Scan for the cell matching the given text and deliver its [x, y] coordinate at center. 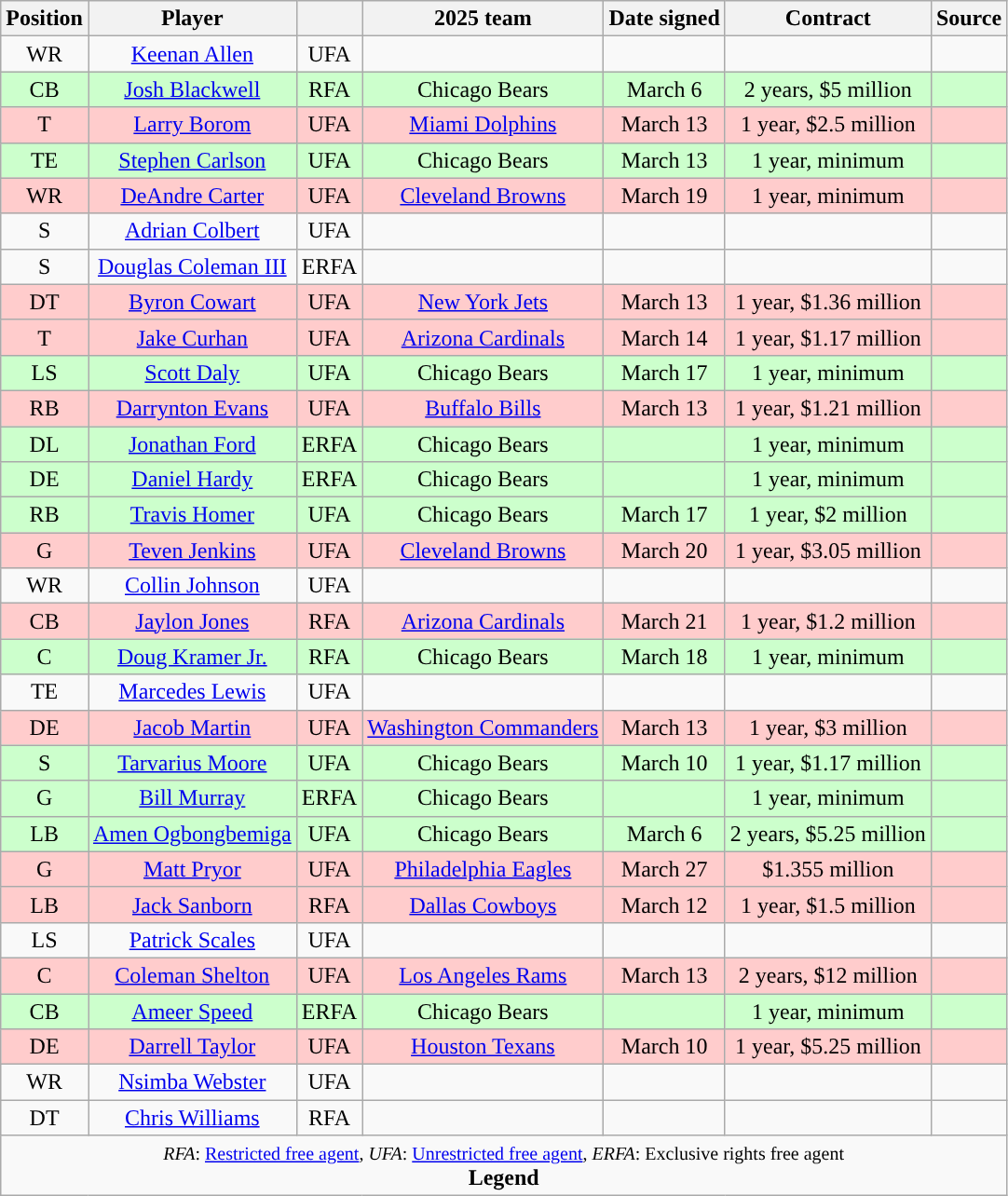
1 year, $3 million [827, 727]
Buffalo Bills [483, 408]
Scott Daly [192, 373]
Source [969, 19]
Miami Dolphins [483, 125]
Matt Pryor [192, 869]
Travis Homer [192, 515]
1 year, $1.5 million [827, 904]
Jack Sanborn [192, 904]
DL [45, 444]
DeAndre Carter [192, 196]
Jacob Martin [192, 727]
Marcedes Lewis [192, 692]
Jaylon Jones [192, 621]
Doug Kramer Jr. [192, 657]
Jonathan Ford [192, 444]
March 19 [664, 196]
Darrell Taylor [192, 1047]
Keenan Allen [192, 54]
1 year, $1.36 million [827, 302]
Dallas Cowboys [483, 904]
Coleman Shelton [192, 975]
Collin Johnson [192, 586]
1 year, $2.5 million [827, 125]
Tarvarius Moore [192, 763]
Stephen Carlson [192, 160]
1 year, $2 million [827, 515]
March 12 [664, 904]
1 year, $5.25 million [827, 1047]
March 14 [664, 337]
Washington Commanders [483, 727]
Los Angeles Rams [483, 975]
Teven Jenkins [192, 550]
Darrynton Evans [192, 408]
Byron Cowart [192, 302]
$1.355 million [827, 869]
RFA: Restricted free agent, UFA: Unrestricted free agent, ERFA: Exclusive rights free agentLegend [504, 1166]
Bill Murray [192, 798]
Adrian Colbert [192, 231]
2 years, $5 million [827, 89]
March 20 [664, 550]
Nsimba Webster [192, 1082]
Chris Williams [192, 1118]
March 27 [664, 869]
Ameer Speed [192, 1011]
Player [192, 19]
March 18 [664, 657]
Contract [827, 19]
2 years, $5.25 million [827, 834]
Position [45, 19]
Houston Texans [483, 1047]
1 year, $1.21 million [827, 408]
March 21 [664, 621]
Josh Blackwell [192, 89]
Amen Ogbongbemiga [192, 834]
1 year, $1.2 million [827, 621]
Philadelphia Eagles [483, 869]
Daniel Hardy [192, 480]
2025 team [483, 19]
Patrick Scales [192, 940]
Douglas Coleman III [192, 266]
Larry Borom [192, 125]
New York Jets [483, 302]
1 year, $3.05 million [827, 550]
Date signed [664, 19]
2 years, $12 million [827, 975]
Jake Curhan [192, 337]
